Provide the (X, Y) coordinate of the cell's center where the given text is located.  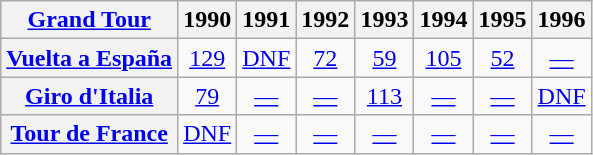
52 (502, 58)
1994 (444, 20)
1991 (266, 20)
72 (326, 58)
1993 (384, 20)
1990 (208, 20)
1996 (562, 20)
Tour de France (90, 134)
Vuelta a España (90, 58)
113 (384, 96)
1992 (326, 20)
129 (208, 58)
59 (384, 58)
Grand Tour (90, 20)
105 (444, 58)
1995 (502, 20)
79 (208, 96)
Giro d'Italia (90, 96)
